Determine the [X, Y] coordinate at the center of the cell enclosing the given text.  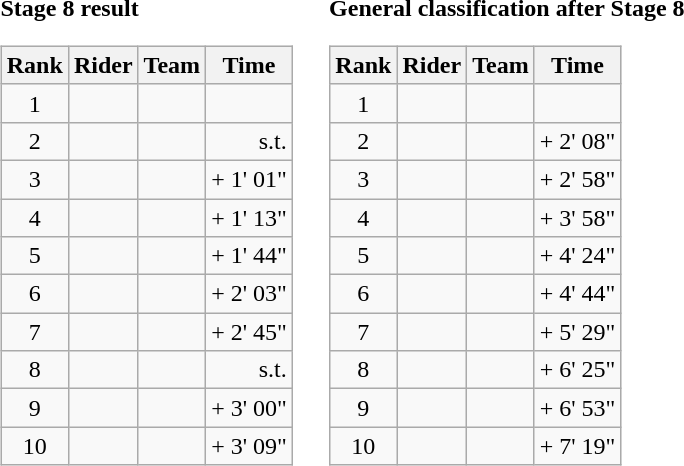
+ 6' 53" [578, 408]
+ 2' 45" [250, 332]
+ 6' 25" [578, 370]
+ 2' 58" [578, 179]
+ 2' 08" [578, 141]
+ 3' 09" [250, 446]
+ 1' 13" [250, 217]
+ 7' 19" [578, 446]
+ 3' 00" [250, 408]
+ 3' 58" [578, 217]
+ 1' 44" [250, 256]
+ 1' 01" [250, 179]
+ 2' 03" [250, 294]
+ 5' 29" [578, 332]
+ 4' 44" [578, 294]
+ 4' 24" [578, 256]
